Return (X, Y) of the center of cell containing provided text 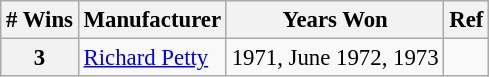
3 (40, 58)
# Wins (40, 20)
Richard Petty (152, 58)
Manufacturer (152, 20)
Years Won (335, 20)
1971, June 1972, 1973 (335, 58)
Ref (466, 20)
